Search for the cell housing the specified text and yield its (x, y) center coordinate. 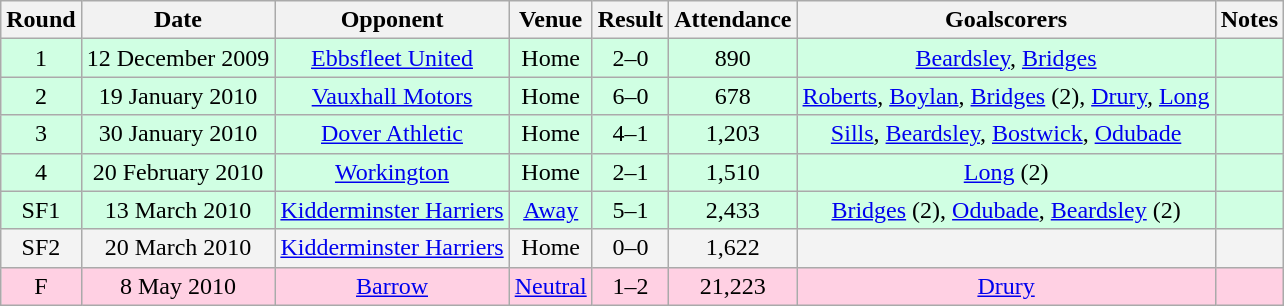
1,203 (733, 134)
1,510 (733, 172)
4 (41, 172)
Venue (550, 20)
Beardsley, Bridges (1006, 58)
21,223 (733, 286)
SF2 (41, 248)
1 (41, 58)
Bridges (2), Odubade, Beardsley (2) (1006, 210)
2–0 (630, 58)
5–1 (630, 210)
F (41, 286)
Dover Athletic (392, 134)
Drury (1006, 286)
20 February 2010 (178, 172)
Long (2) (1006, 172)
Vauxhall Motors (392, 96)
Neutral (550, 286)
Barrow (392, 286)
30 January 2010 (178, 134)
8 May 2010 (178, 286)
Ebbsfleet United (392, 58)
1,622 (733, 248)
678 (733, 96)
3 (41, 134)
SF1 (41, 210)
Result (630, 20)
Round (41, 20)
2,433 (733, 210)
Workington (392, 172)
Sills, Beardsley, Bostwick, Odubade (1006, 134)
Roberts, Boylan, Bridges (2), Drury, Long (1006, 96)
4–1 (630, 134)
13 March 2010 (178, 210)
20 March 2010 (178, 248)
Goalscorers (1006, 20)
1–2 (630, 286)
0–0 (630, 248)
Away (550, 210)
Notes (1249, 20)
12 December 2009 (178, 58)
890 (733, 58)
Date (178, 20)
2–1 (630, 172)
Opponent (392, 20)
2 (41, 96)
19 January 2010 (178, 96)
Attendance (733, 20)
6–0 (630, 96)
